Search for the cell housing the specified text and yield its (X, Y) center coordinate. 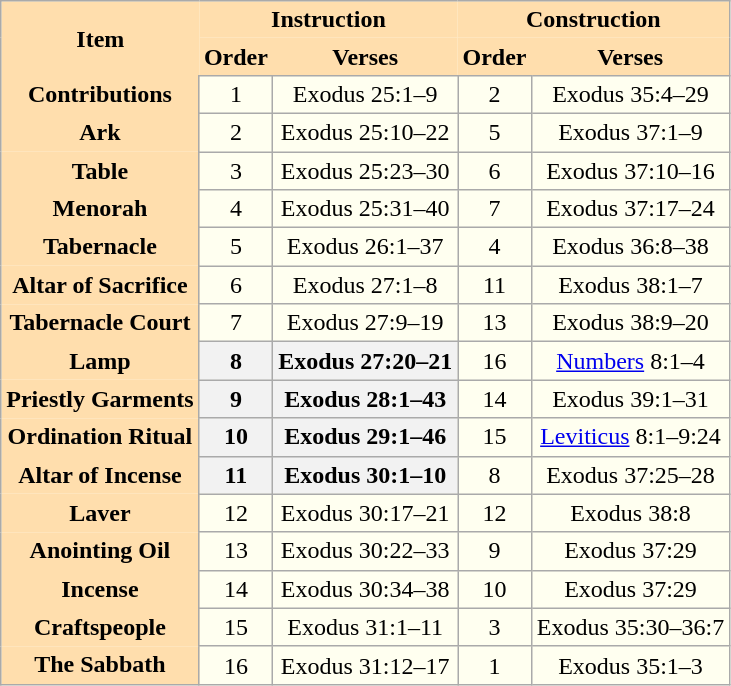
Contributions (100, 94)
Laver (100, 513)
Exodus 38:1–7 (630, 285)
Altar of Incense (100, 475)
Exodus 28:1–43 (366, 399)
Priestly Garments (100, 399)
Exodus 35:4–29 (630, 94)
Exodus 30:34–38 (366, 589)
Leviticus 8:1–9:24 (630, 437)
Exodus 36:8–38 (630, 247)
Incense (100, 589)
Exodus 26:1–37 (366, 247)
Exodus 37:10–16 (630, 171)
Exodus 25:31–40 (366, 209)
Exodus 38:9–20 (630, 323)
Exodus 38:8 (630, 513)
The Sabbath (100, 665)
Numbers 8:1–4 (630, 361)
Exodus 29:1–46 (366, 437)
Table (100, 171)
Exodus 25:1–9 (366, 94)
Lamp (100, 361)
Exodus 31:1–11 (366, 627)
Tabernacle Court (100, 323)
Instruction (328, 20)
Ark (100, 132)
Exodus 27:20–21 (366, 361)
Ordination Ritual (100, 437)
Exodus 27:1–8 (366, 285)
Exodus 30:17–21 (366, 513)
Item (100, 38)
Construction (594, 20)
Exodus 25:10–22 (366, 132)
Exodus 31:12–17 (366, 665)
Exodus 37:25–28 (630, 475)
Exodus 37:17–24 (630, 209)
Exodus 30:22–33 (366, 551)
Tabernacle (100, 247)
Exodus 37:1–9 (630, 132)
Exodus 39:1–31 (630, 399)
Exodus 35:30–36:7 (630, 627)
Altar of Sacrifice (100, 285)
Anointing Oil (100, 551)
Exodus 25:23–30 (366, 171)
Exodus 35:1–3 (630, 665)
Menorah (100, 209)
Craftspeople (100, 627)
Exodus 30:1–10 (366, 475)
Exodus 27:9–19 (366, 323)
